Return the (X, Y) coordinate for the center point of the cell that contains the specified text.  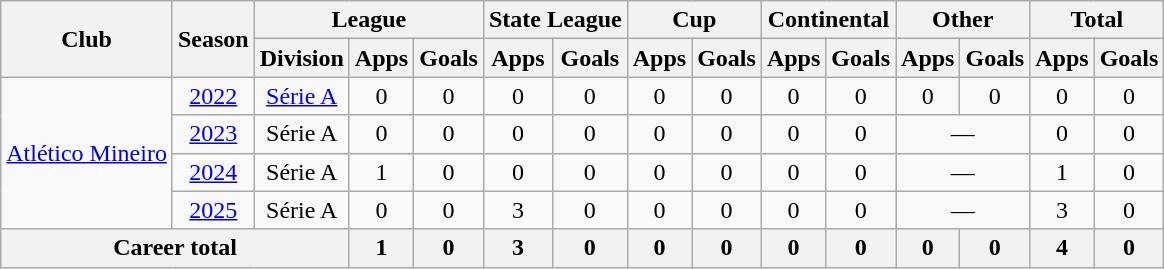
League (368, 20)
2024 (213, 172)
Division (302, 58)
4 (1062, 248)
Season (213, 39)
Cup (694, 20)
Continental (828, 20)
2022 (213, 96)
State League (555, 20)
Total (1097, 20)
Atlético Mineiro (87, 153)
Other (963, 20)
2025 (213, 210)
Club (87, 39)
Career total (176, 248)
2023 (213, 134)
